Identify which cell holds the provided text, then report its (X, Y) central coordinate. 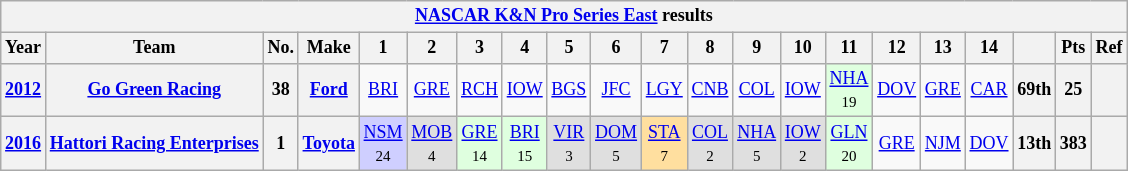
10 (802, 48)
69th (1034, 90)
STA7 (664, 144)
DOM5 (616, 144)
NHA19 (849, 90)
BGS (569, 90)
14 (989, 48)
Go Green Racing (154, 90)
Team (154, 48)
GRE14 (480, 144)
NSM24 (383, 144)
383 (1074, 144)
No. (280, 48)
NJM (942, 144)
GLN20 (849, 144)
JFC (616, 90)
VIR3 (569, 144)
Toyota (328, 144)
13th (1034, 144)
8 (710, 48)
Ford (328, 90)
NHA5 (757, 144)
7 (664, 48)
CNB (710, 90)
3 (480, 48)
2 (432, 48)
11 (849, 48)
Ref (1109, 48)
COL2 (710, 144)
Hattori Racing Enterprises (154, 144)
NASCAR K&N Pro Series East results (564, 16)
5 (569, 48)
RCH (480, 90)
2016 (24, 144)
LGY (664, 90)
12 (897, 48)
IOW2 (802, 144)
COL (757, 90)
CAR (989, 90)
BRI (383, 90)
Make (328, 48)
Year (24, 48)
MOB4 (432, 144)
13 (942, 48)
4 (524, 48)
BRI15 (524, 144)
2012 (24, 90)
6 (616, 48)
25 (1074, 90)
Pts (1074, 48)
38 (280, 90)
9 (757, 48)
